From the cell containing the given text, extract its center point as (X, Y) coordinate. 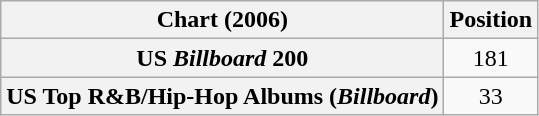
US Top R&B/Hip-Hop Albums (Billboard) (222, 96)
33 (491, 96)
US Billboard 200 (222, 58)
Chart (2006) (222, 20)
Position (491, 20)
181 (491, 58)
